Detect which cell encompasses the target text, then output its [X, Y] center coordinate. 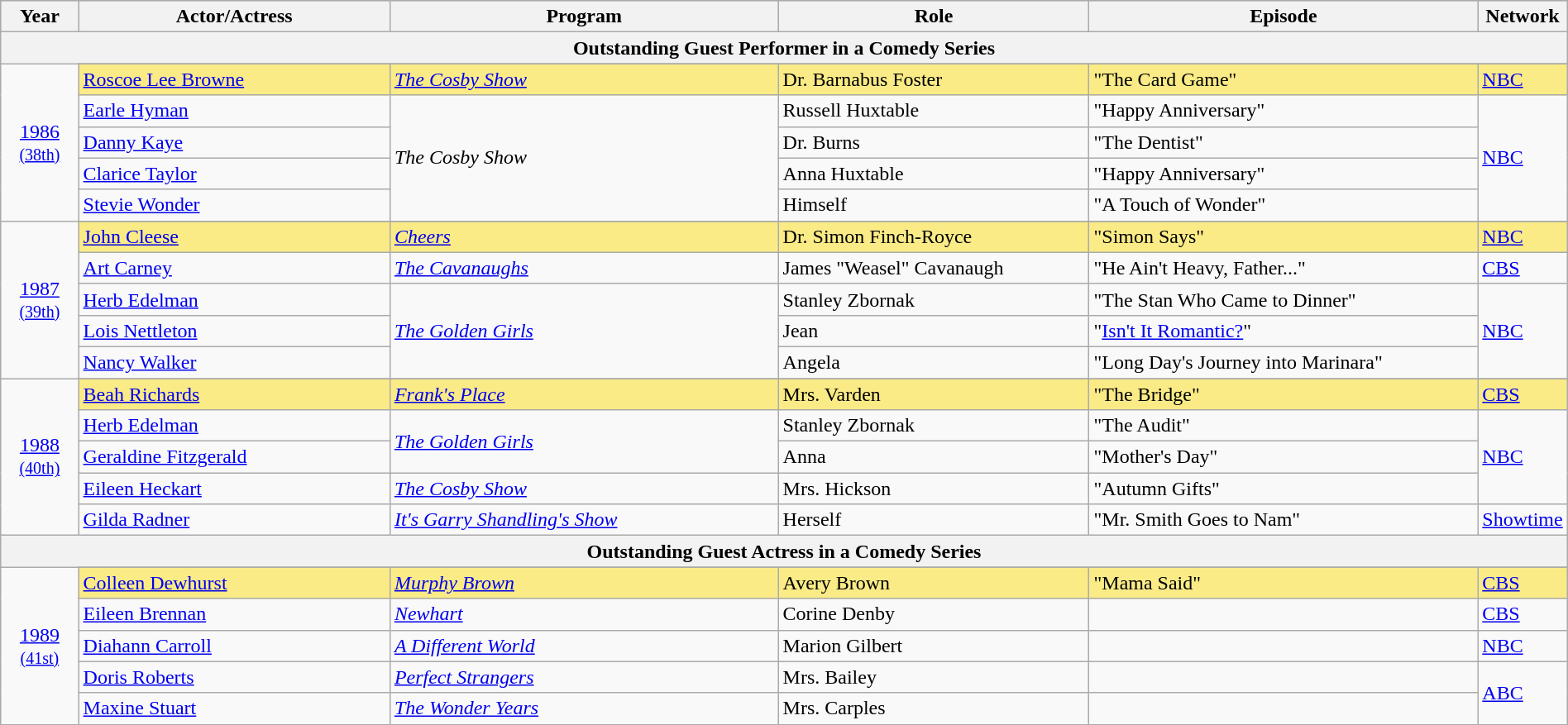
"A Touch of Wonder" [1284, 205]
Stevie Wonder [234, 205]
Himself [934, 205]
1988(40th) [40, 457]
Nancy Walker [234, 362]
John Cleese [234, 236]
"The Bridge" [1284, 394]
Mrs. Varden [934, 394]
Avery Brown [934, 583]
Anna [934, 457]
Earle Hyman [234, 111]
1986(38th) [40, 142]
Outstanding Guest Actress in a Comedy Series [784, 551]
Episode [1284, 17]
Mrs. Bailey [934, 677]
Mrs. Hickson [934, 489]
Art Carney [234, 268]
A Different World [584, 646]
Corine Denby [934, 614]
"He Ain't Heavy, Father..." [1284, 268]
"The Stan Who Came to Dinner" [1284, 299]
Geraldine Fitzgerald [234, 457]
"Mother's Day" [1284, 457]
1989(41st) [40, 646]
Program [584, 17]
Outstanding Guest Performer in a Comedy Series [784, 48]
Diahann Carroll [234, 646]
Mrs. Carples [934, 708]
James "Weasel" Cavanaugh [934, 268]
Gilda Radner [234, 520]
Cheers [584, 236]
Dr. Simon Finch-Royce [934, 236]
"The Card Game" [1284, 79]
Eileen Brennan [234, 614]
Frank's Place [584, 394]
Murphy Brown [584, 583]
Herself [934, 520]
Network [1523, 17]
Year [40, 17]
Jean [934, 331]
Danny Kaye [234, 142]
Role [934, 17]
Maxine Stuart [234, 708]
"Long Day's Journey into Marinara" [1284, 362]
Eileen Heckart [234, 489]
"Mama Said" [1284, 583]
Colleen Dewhurst [234, 583]
"Simon Says" [1284, 236]
"Autumn Gifts" [1284, 489]
Marion Gilbert [934, 646]
Doris Roberts [234, 677]
"Mr. Smith Goes to Nam" [1284, 520]
It's Garry Shandling's Show [584, 520]
The Cavanaughs [584, 268]
"The Audit" [1284, 426]
Actor/Actress [234, 17]
"Isn't It Romantic?" [1284, 331]
Angela [934, 362]
Russell Huxtable [934, 111]
Showtime [1523, 520]
Anna Huxtable [934, 174]
"The Dentist" [1284, 142]
1987(39th) [40, 299]
Lois Nettleton [234, 331]
The Wonder Years [584, 708]
Clarice Taylor [234, 174]
Perfect Strangers [584, 677]
ABC [1523, 693]
Dr. Burns [934, 142]
Newhart [584, 614]
Roscoe Lee Browne [234, 79]
Dr. Barnabus Foster [934, 79]
Beah Richards [234, 394]
